Pinpoint the cell where the given text exists, returning its (X, Y) midpoint coordinate. 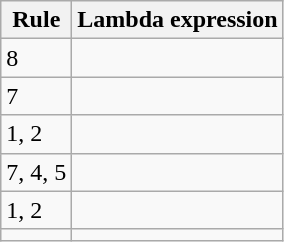
7, 4, 5 (36, 172)
Lambda expression (178, 20)
Rule (36, 20)
8 (36, 58)
7 (36, 96)
